Scan for the cell matching the given text and deliver its (x, y) coordinate at center. 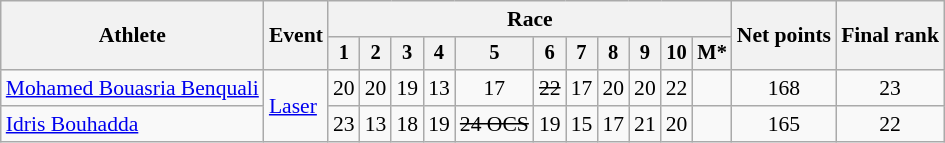
165 (784, 124)
4 (439, 54)
Athlete (132, 36)
Laser (296, 106)
2 (376, 54)
M* (712, 54)
Race (530, 19)
Event (296, 36)
18 (407, 124)
8 (613, 54)
9 (645, 54)
7 (582, 54)
5 (494, 54)
1 (344, 54)
15 (582, 124)
Final rank (890, 36)
Net points (784, 36)
24 OCS (494, 124)
168 (784, 88)
10 (677, 54)
Mohamed Bouasria Benquali (132, 88)
3 (407, 54)
6 (550, 54)
Idris Bouhadda (132, 124)
21 (645, 124)
